Extract the [X, Y] coordinate from the center of the cell holding the provided text.  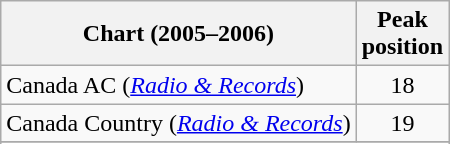
Canada AC (Radio & Records) [178, 85]
Canada Country (Radio & Records) [178, 123]
Peakposition [402, 34]
18 [402, 85]
19 [402, 123]
Chart (2005–2006) [178, 34]
